Return the (x, y) coordinate for the center point of the cell that contains the specified text.  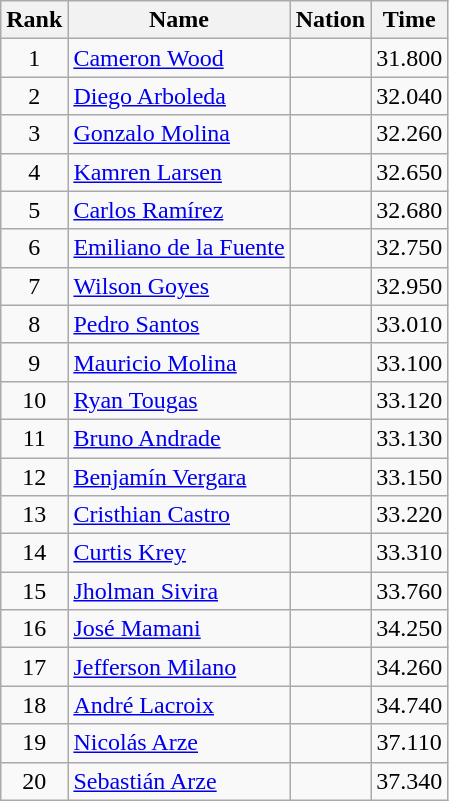
33.220 (410, 515)
2 (34, 96)
33.150 (410, 477)
33.310 (410, 553)
31.800 (410, 58)
Jholman Sivira (179, 591)
Rank (34, 20)
4 (34, 172)
33.010 (410, 324)
12 (34, 477)
32.950 (410, 286)
32.750 (410, 248)
34.260 (410, 667)
15 (34, 591)
Diego Arboleda (179, 96)
17 (34, 667)
18 (34, 705)
34.740 (410, 705)
José Mamani (179, 629)
Ryan Tougas (179, 400)
Nicolás Arze (179, 743)
Benjamín Vergara (179, 477)
Gonzalo Molina (179, 134)
34.250 (410, 629)
32.040 (410, 96)
1 (34, 58)
32.680 (410, 210)
6 (34, 248)
37.110 (410, 743)
Sebastián Arze (179, 781)
Pedro Santos (179, 324)
16 (34, 629)
Wilson Goyes (179, 286)
Emiliano de la Fuente (179, 248)
19 (34, 743)
André Lacroix (179, 705)
Curtis Krey (179, 553)
Jefferson Milano (179, 667)
33.120 (410, 400)
32.260 (410, 134)
Bruno Andrade (179, 438)
Mauricio Molina (179, 362)
8 (34, 324)
Name (179, 20)
37.340 (410, 781)
33.100 (410, 362)
Carlos Ramírez (179, 210)
11 (34, 438)
32.650 (410, 172)
5 (34, 210)
Cameron Wood (179, 58)
9 (34, 362)
20 (34, 781)
Nation (330, 20)
33.130 (410, 438)
3 (34, 134)
13 (34, 515)
Cristhian Castro (179, 515)
33.760 (410, 591)
14 (34, 553)
Kamren Larsen (179, 172)
Time (410, 20)
10 (34, 400)
7 (34, 286)
